Pinpoint the cell where the given text exists, returning its (X, Y) midpoint coordinate. 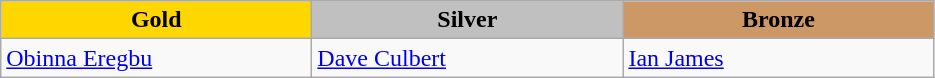
Obinna Eregbu (156, 58)
Silver (468, 20)
Gold (156, 20)
Dave Culbert (468, 58)
Bronze (778, 20)
Ian James (778, 58)
